Determine the [x, y] coordinate at the center of the cell enclosing the given text.  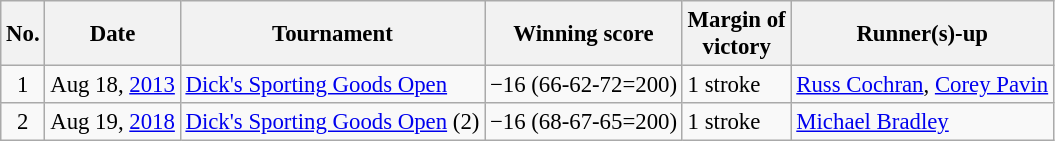
Dick's Sporting Goods Open (2) [332, 122]
Winning score [584, 34]
Runner(s)-up [922, 34]
Aug 19, 2018 [112, 122]
No. [23, 34]
−16 (66-62-72=200) [584, 85]
Date [112, 34]
Russ Cochran, Corey Pavin [922, 85]
1 [23, 85]
−16 (68-67-65=200) [584, 122]
Michael Bradley [922, 122]
Margin ofvictory [736, 34]
2 [23, 122]
Tournament [332, 34]
Aug 18, 2013 [112, 85]
Dick's Sporting Goods Open [332, 85]
